Extract the [x, y] coordinate from the center of the cell holding the provided text.  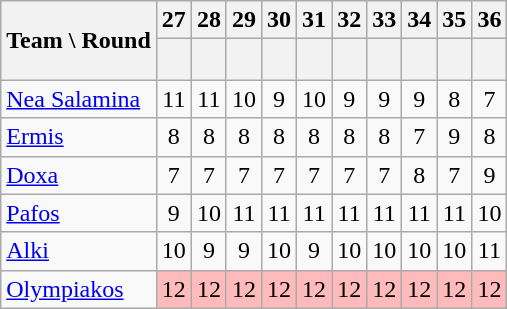
Doxa [79, 175]
Team \ Round [79, 40]
35 [454, 20]
Pafos [79, 213]
30 [278, 20]
36 [490, 20]
31 [314, 20]
28 [208, 20]
Alki [79, 251]
27 [174, 20]
32 [350, 20]
29 [244, 20]
Olympiakos [79, 289]
Ermis [79, 137]
33 [384, 20]
34 [420, 20]
Nea Salamina [79, 99]
